Detect which cell encompasses the target text, then output its [x, y] center coordinate. 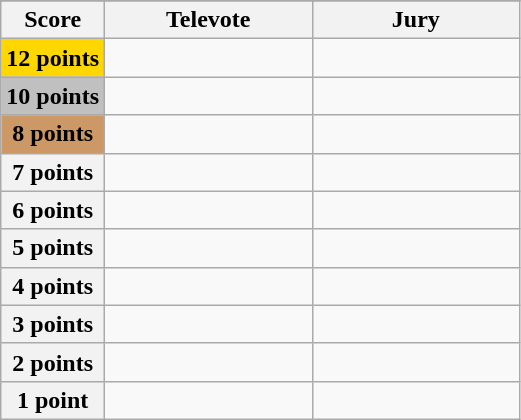
3 points [53, 324]
4 points [53, 286]
5 points [53, 248]
Score [53, 20]
7 points [53, 172]
1 point [53, 400]
2 points [53, 362]
12 points [53, 58]
8 points [53, 134]
Televote [209, 20]
6 points [53, 210]
10 points [53, 96]
Jury [416, 20]
